Locate the cell with the specified text and output its [X, Y] center coordinate. 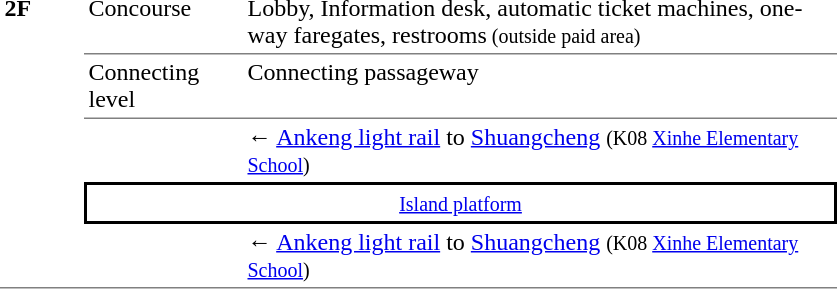
Connecting passageway [540, 86]
Island platform [460, 203]
Connecting level [164, 86]
